Capture the cell that displays the provided text and extract its [X, Y] central coordinate. 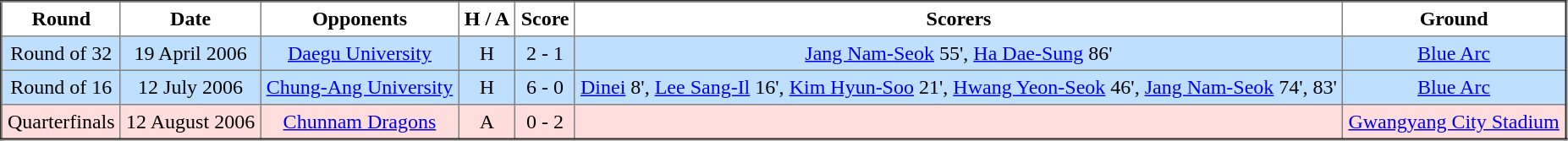
Chunnam Dragons [360, 122]
Round of 32 [61, 53]
Scorers [958, 19]
Round of 16 [61, 87]
6 - 0 [545, 87]
Dinei 8', Lee Sang-Il 16', Kim Hyun-Soo 21', Hwang Yeon-Seok 46', Jang Nam-Seok 74', 83' [958, 87]
Round [61, 19]
12 July 2006 [190, 87]
Opponents [360, 19]
Quarterfinals [61, 122]
12 August 2006 [190, 122]
19 April 2006 [190, 53]
Score [545, 19]
Ground [1455, 19]
Date [190, 19]
0 - 2 [545, 122]
2 - 1 [545, 53]
Gwangyang City Stadium [1455, 122]
Jang Nam-Seok 55', Ha Dae-Sung 86' [958, 53]
A [487, 122]
Chung-Ang University [360, 87]
Daegu University [360, 53]
H / A [487, 19]
